Return [X, Y] of the center of cell containing provided text 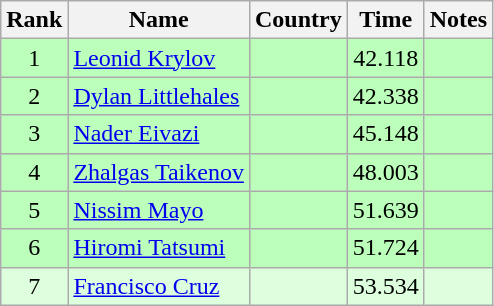
Zhalgas Taikenov [159, 172]
Nissim Mayo [159, 210]
2 [34, 96]
5 [34, 210]
Francisco Cruz [159, 286]
7 [34, 286]
Dylan Littlehales [159, 96]
42.118 [386, 58]
Leonid Krylov [159, 58]
53.534 [386, 286]
45.148 [386, 134]
51.639 [386, 210]
4 [34, 172]
1 [34, 58]
Hiromi Tatsumi [159, 248]
Rank [34, 20]
Time [386, 20]
42.338 [386, 96]
Name [159, 20]
51.724 [386, 248]
Nader Eivazi [159, 134]
6 [34, 248]
48.003 [386, 172]
Country [298, 20]
3 [34, 134]
Notes [458, 20]
